Identify which cell holds the provided text, then report its [x, y] central coordinate. 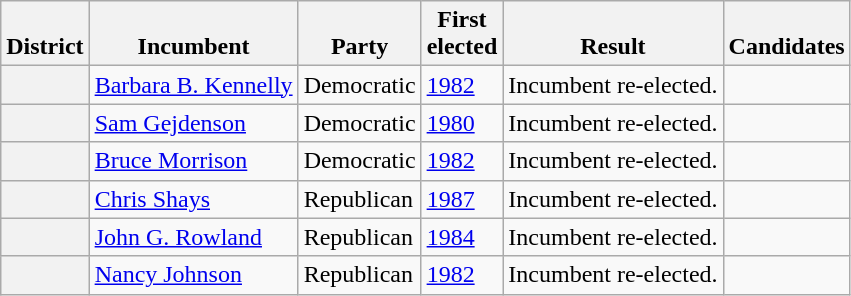
1987 [462, 199]
District [45, 34]
1980 [462, 123]
Chris Shays [194, 199]
Result [613, 34]
John G. Rowland [194, 237]
Bruce Morrison [194, 161]
Sam Gejdenson [194, 123]
1984 [462, 237]
Firstelected [462, 34]
Nancy Johnson [194, 275]
Barbara B. Kennelly [194, 85]
Incumbent [194, 34]
Party [360, 34]
Candidates [786, 34]
